Provide the (X, Y) coordinate of the cell's center where the given text is located.  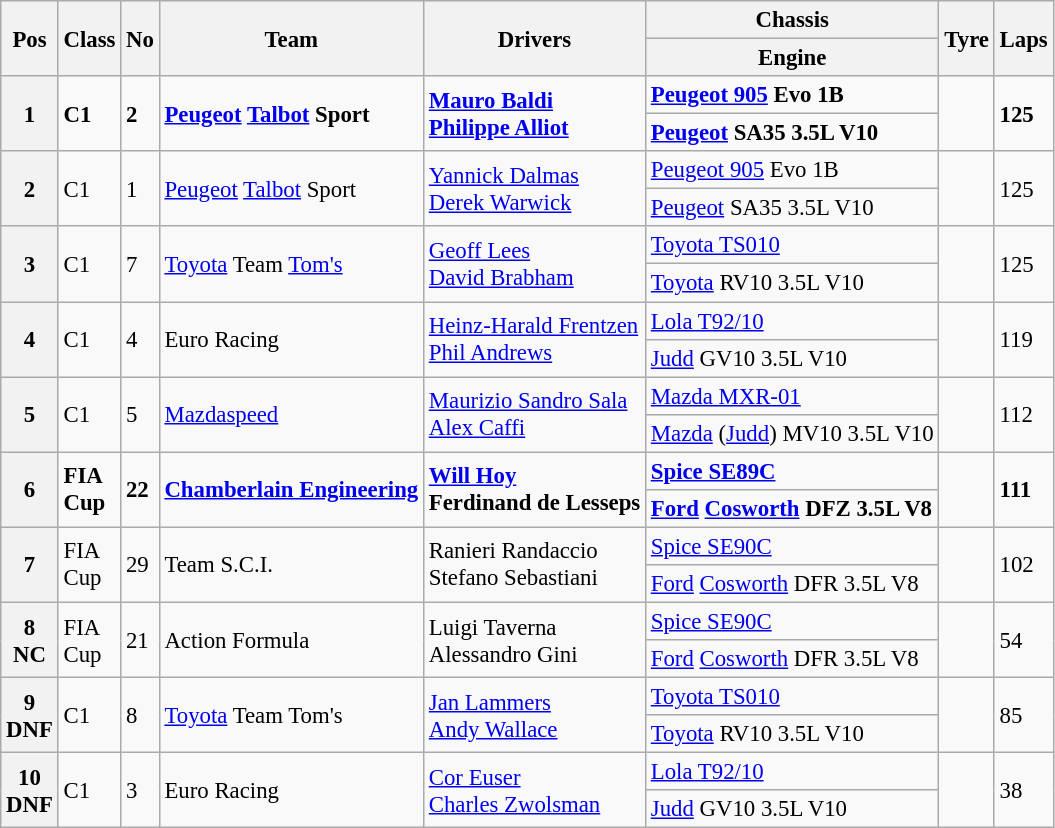
119 (1024, 340)
Pos (30, 38)
Spice SE89C (792, 471)
Tyre (966, 38)
Team (291, 38)
Mazda (Judd) MV10 3.5L V10 (792, 433)
Ford Cosworth DFZ 3.5L V8 (792, 509)
85 (1024, 716)
8NC (30, 640)
Mauro Baldi Philippe Alliot (534, 114)
Chassis (792, 20)
Luigi Taverna Alessandro Gini (534, 640)
Action Formula (291, 640)
21 (140, 640)
Ranieri Randaccio Stefano Sebastiani (534, 564)
102 (1024, 564)
54 (1024, 640)
No (140, 38)
Geoff Lees David Brabham (534, 264)
111 (1024, 490)
Laps (1024, 38)
Chamberlain Engineering (291, 490)
9DNF (30, 716)
8 (140, 716)
6 (30, 490)
Class (90, 38)
Will Hoy Ferdinand de Lesseps (534, 490)
Jan Lammers Andy Wallace (534, 716)
10DNF (30, 790)
Cor Euser Charles Zwolsman (534, 790)
Engine (792, 58)
Heinz-Harald Frentzen Phil Andrews (534, 340)
Team S.C.I. (291, 564)
29 (140, 564)
112 (1024, 414)
Mazda MXR-01 (792, 396)
Mazdaspeed (291, 414)
Maurizio Sandro Sala Alex Caffi (534, 414)
22 (140, 490)
Drivers (534, 38)
Yannick Dalmas Derek Warwick (534, 188)
38 (1024, 790)
